Capture the cell that displays the provided text and extract its [x, y] central coordinate. 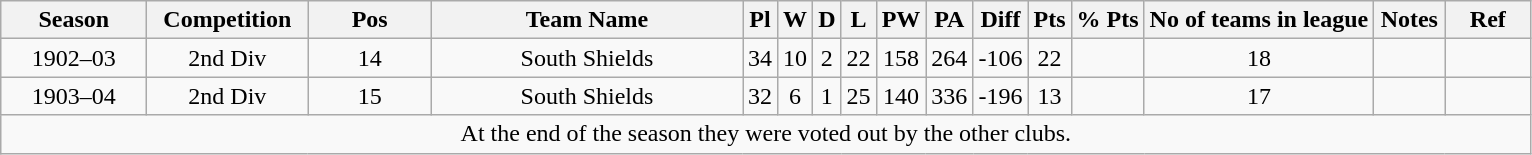
15 [370, 96]
Team Name [586, 20]
Ref [1488, 20]
W [796, 20]
Pos [370, 20]
25 [858, 96]
PA [950, 20]
32 [760, 96]
Season [74, 20]
Competition [228, 20]
34 [760, 58]
14 [370, 58]
D [827, 20]
At the end of the season they were voted out by the other clubs. [766, 134]
1903–04 [74, 96]
10 [796, 58]
6 [796, 96]
2 [827, 58]
-196 [1000, 96]
% Pts [1108, 20]
1902–03 [74, 58]
Notes [1410, 20]
158 [901, 58]
1 [827, 96]
Pl [760, 20]
Pts [1050, 20]
13 [1050, 96]
18 [1259, 58]
336 [950, 96]
264 [950, 58]
PW [901, 20]
Diff [1000, 20]
L [858, 20]
140 [901, 96]
17 [1259, 96]
No of teams in league [1259, 20]
-106 [1000, 58]
